Provide the (x, y) coordinate of the cell's center where the given text is located.  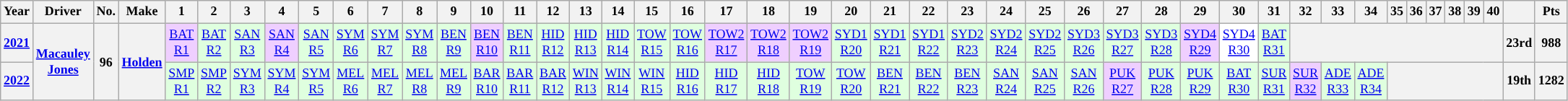
3 (247, 12)
BARR12 (553, 82)
2021 (17, 43)
TOWR20 (851, 82)
ADER34 (1371, 82)
37 (1436, 12)
17 (726, 12)
MELR8 (420, 82)
40 (1494, 12)
Pts (1551, 12)
TOWR15 (651, 43)
MELR7 (385, 82)
MELR9 (454, 82)
38 (1455, 12)
Holden (142, 62)
25 (1045, 12)
SYD1R20 (851, 43)
23rd (1520, 43)
SYMR8 (420, 43)
HIDR13 (585, 43)
PUKR27 (1122, 82)
WINR13 (585, 82)
33 (1338, 12)
Macauley Jones (63, 62)
Make (142, 12)
TOW2R18 (768, 43)
HIDR12 (553, 43)
SYMR3 (247, 82)
TOW2R19 (810, 43)
14 (618, 12)
SANR24 (1006, 82)
SYD1R22 (929, 43)
1282 (1551, 82)
SMPR2 (214, 82)
HIDR17 (726, 82)
SANR4 (282, 43)
13 (585, 12)
BARR11 (520, 82)
SYD2R24 (1006, 43)
BATR2 (214, 43)
988 (1551, 43)
11 (520, 12)
31 (1274, 12)
BATR30 (1239, 82)
SYD3R28 (1161, 43)
32 (1306, 12)
29 (1200, 12)
BENR9 (454, 43)
SANR3 (247, 43)
34 (1371, 12)
SYD1R21 (890, 43)
SANR5 (316, 43)
BATR31 (1274, 43)
7 (385, 12)
SYMR7 (385, 43)
TOW2R17 (726, 43)
23 (967, 12)
HIDR18 (768, 82)
Year (17, 12)
SYD3R27 (1122, 43)
WINR14 (618, 82)
Driver (63, 12)
SANR25 (1045, 82)
2 (214, 12)
15 (651, 12)
19th (1520, 82)
SYD3R26 (1084, 43)
16 (688, 12)
20 (851, 12)
PUKR29 (1200, 82)
BENR23 (967, 82)
BENR22 (929, 82)
8 (420, 12)
1 (182, 12)
22 (929, 12)
SYMR5 (316, 82)
SYD2R23 (967, 43)
19 (810, 12)
BENR10 (487, 43)
SYD4R30 (1239, 43)
9 (454, 12)
39 (1473, 12)
TOWR19 (810, 82)
BENR11 (520, 43)
ADER33 (1338, 82)
No. (105, 12)
MELR6 (350, 82)
5 (316, 12)
WINR15 (651, 82)
10 (487, 12)
SYMR6 (350, 43)
SYMR4 (282, 82)
BATR1 (182, 43)
28 (1161, 12)
SURR32 (1306, 82)
BENR21 (890, 82)
SURR31 (1274, 82)
36 (1416, 12)
18 (768, 12)
35 (1397, 12)
SYD4R29 (1200, 43)
30 (1239, 12)
TOWR16 (688, 43)
SANR26 (1084, 82)
SMPR1 (182, 82)
96 (105, 62)
24 (1006, 12)
27 (1122, 12)
4 (282, 12)
2022 (17, 82)
PUKR28 (1161, 82)
SYD2R25 (1045, 43)
HIDR16 (688, 82)
6 (350, 12)
21 (890, 12)
HIDR14 (618, 43)
BARR10 (487, 82)
26 (1084, 12)
12 (553, 12)
